Capture the cell that displays the provided text and extract its (x, y) central coordinate. 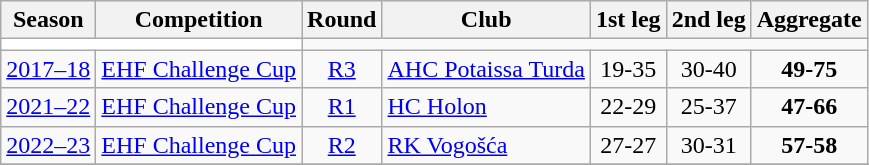
Season (48, 20)
R1 (342, 107)
27-27 (628, 145)
30-40 (708, 69)
22-29 (628, 107)
2021–22 (48, 107)
Competition (199, 20)
Club (486, 20)
2017–18 (48, 69)
49-75 (809, 69)
19-35 (628, 69)
R3 (342, 69)
Round (342, 20)
47-66 (809, 107)
Aggregate (809, 20)
57-58 (809, 145)
2nd leg (708, 20)
30-31 (708, 145)
R2 (342, 145)
2022–23 (48, 145)
RK Vogošća (486, 145)
HC Holon (486, 107)
AHC Potaissa Turda (486, 69)
1st leg (628, 20)
25-37 (708, 107)
